Provide the (x, y) coordinate of the cell's center where the given text is located.  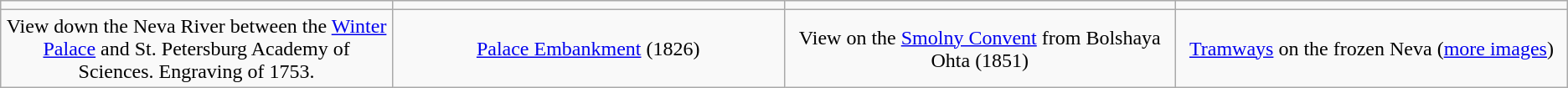
View down the Neva River between the Winter Palace and St. Petersburg Academy of Sciences. Engraving of 1753. (197, 49)
Tramways on the frozen Neva (more images) (1372, 49)
View on the Smolny Convent from Bolshaya Ohta (1851) (980, 49)
Palace Embankment (1826) (588, 49)
